Output the (X, Y) coordinate of the center of the cell containing the given text.  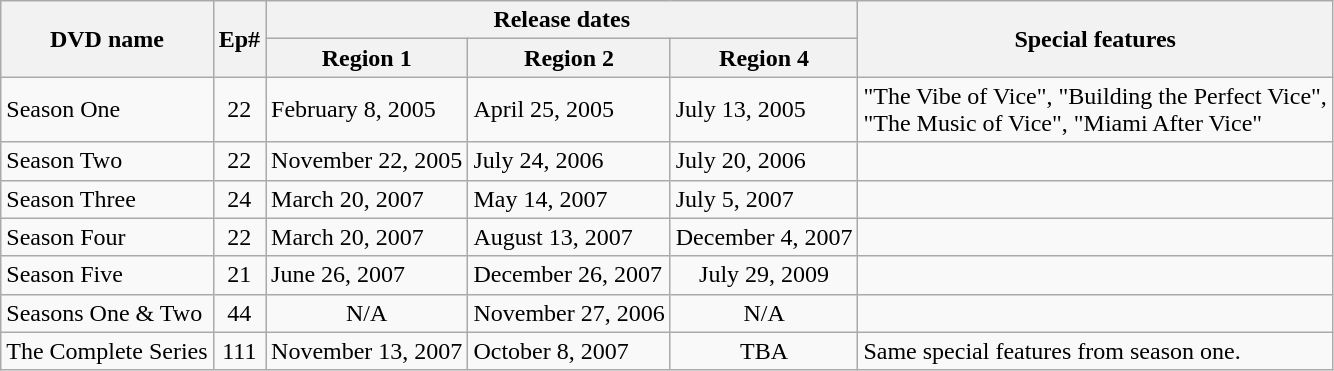
July 24, 2006 (569, 161)
Region 2 (569, 58)
Region 4 (764, 58)
"The Vibe of Vice", "Building the Perfect Vice","The Music of Vice", "Miami After Vice" (1095, 110)
Season Three (107, 199)
111 (239, 351)
21 (239, 275)
DVD name (107, 39)
July 5, 2007 (764, 199)
TBA (764, 351)
Seasons One & Two (107, 313)
November 27, 2006 (569, 313)
Season One (107, 110)
Season Two (107, 161)
December 26, 2007 (569, 275)
May 14, 2007 (569, 199)
Region 1 (367, 58)
Same special features from season one. (1095, 351)
24 (239, 199)
November 22, 2005 (367, 161)
Season Five (107, 275)
44 (239, 313)
Release dates (562, 20)
Ep# (239, 39)
February 8, 2005 (367, 110)
The Complete Series (107, 351)
November 13, 2007 (367, 351)
July 20, 2006 (764, 161)
August 13, 2007 (569, 237)
June 26, 2007 (367, 275)
July 13, 2005 (764, 110)
Season Four (107, 237)
July 29, 2009 (764, 275)
October 8, 2007 (569, 351)
April 25, 2005 (569, 110)
Special features (1095, 39)
December 4, 2007 (764, 237)
